From the cell containing the given text, extract its center point as (X, Y) coordinate. 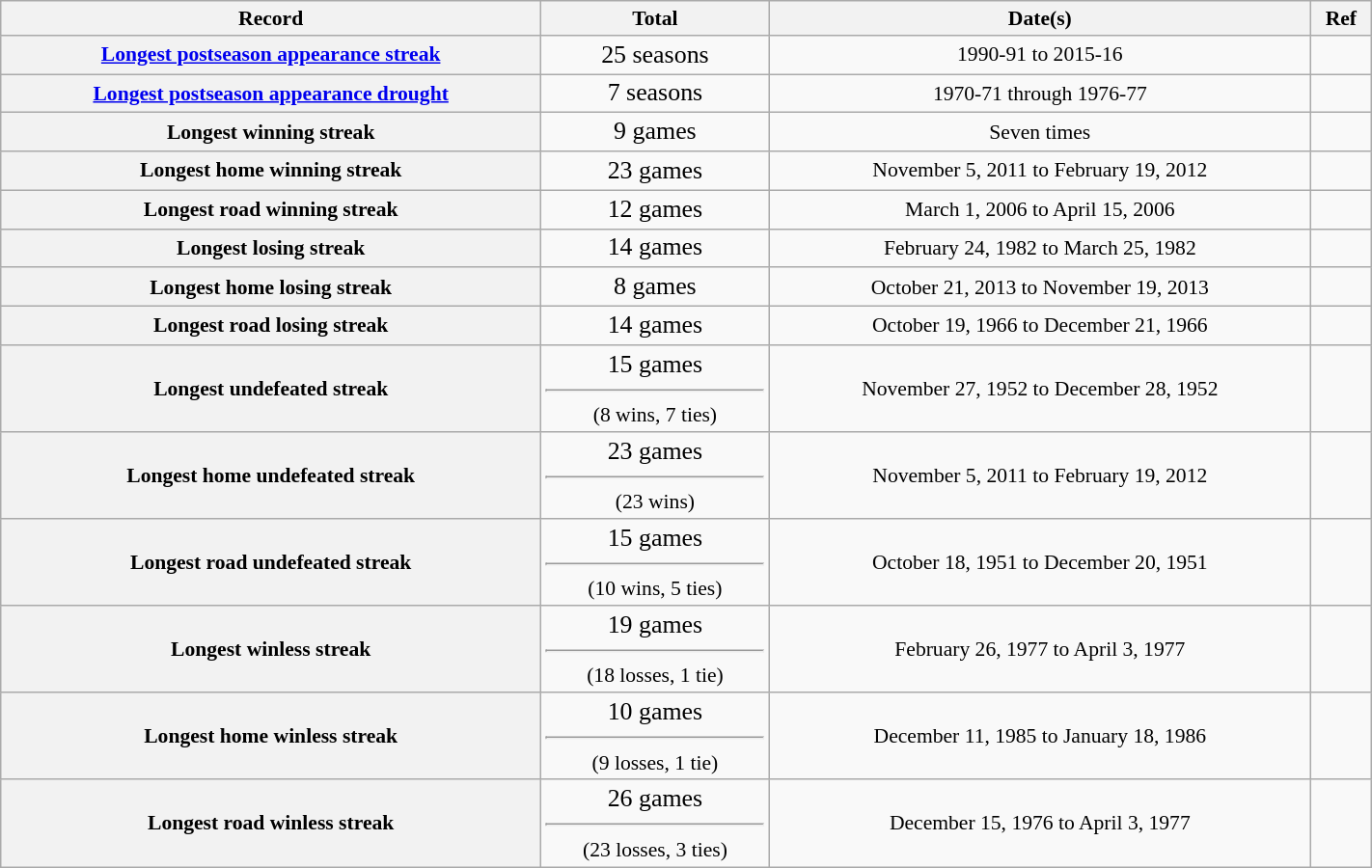
9 games (656, 132)
October 21, 2013 to November 19, 2013 (1040, 287)
Longest winless streak (271, 649)
8 games (656, 287)
February 24, 1982 to March 25, 1982 (1040, 248)
25 seasons (656, 55)
December 11, 1985 to January 18, 1986 (1040, 737)
December 15, 1976 to April 3, 1977 (1040, 824)
Longest postseason appearance drought (271, 94)
November 27, 1952 to December 28, 1952 (1040, 389)
12 games (656, 209)
February 26, 1977 to April 3, 1977 (1040, 649)
23 games(23 wins) (656, 475)
Longest undefeated streak (271, 389)
Longest road undefeated streak (271, 562)
15 games(10 wins, 5 ties) (656, 562)
Longest postseason appearance streak (271, 55)
Longest winning streak (271, 132)
Longest home winning streak (271, 171)
Longest home winless streak (271, 737)
26 games(23 losses, 3 ties) (656, 824)
October 19, 1966 to December 21, 1966 (1040, 326)
Longest road winning streak (271, 209)
23 games (656, 171)
7 seasons (656, 94)
March 1, 2006 to April 15, 2006 (1040, 209)
10 games(9 losses, 1 tie) (656, 737)
Longest home undefeated streak (271, 475)
Longest road losing streak (271, 326)
Ref (1341, 18)
October 18, 1951 to December 20, 1951 (1040, 562)
Total (656, 18)
Date(s) (1040, 18)
Record (271, 18)
Longest road winless streak (271, 824)
1990-91 to 2015-16 (1040, 55)
Longest losing streak (271, 248)
1970-71 through 1976-77 (1040, 94)
15 games(8 wins, 7 ties) (656, 389)
Seven times (1040, 132)
19 games(18 losses, 1 tie) (656, 649)
Longest home losing streak (271, 287)
